Locate the cell with the specified text and output its (x, y) center coordinate. 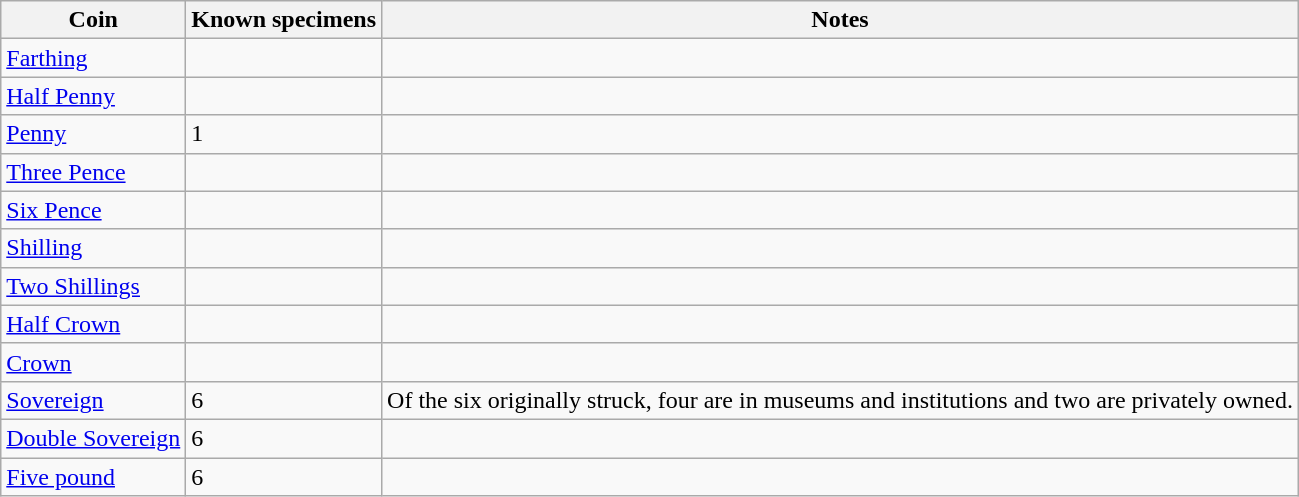
Three Pence (94, 172)
Of the six originally struck, four are in museums and institutions and two are privately owned. (840, 400)
Two Shillings (94, 286)
Five pound (94, 477)
Half Penny (94, 96)
Penny (94, 134)
Six Pence (94, 210)
Half Crown (94, 324)
Farthing (94, 58)
Double Sovereign (94, 438)
Sovereign (94, 400)
Known specimens (284, 20)
Notes (840, 20)
1 (284, 134)
Crown (94, 362)
Shilling (94, 248)
Coin (94, 20)
